Return [X, Y] of the center of cell containing provided text 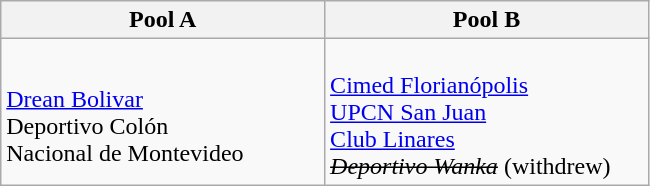
Cimed Florianópolis UPCN San Juan Club Linares Deportivo Wanka (withdrew) [487, 112]
Drean Bolivar Deportivo Colón Nacional de Montevideo [163, 112]
Pool B [487, 20]
Pool A [163, 20]
